Output the (x, y) coordinate of the center of the cell containing the given text.  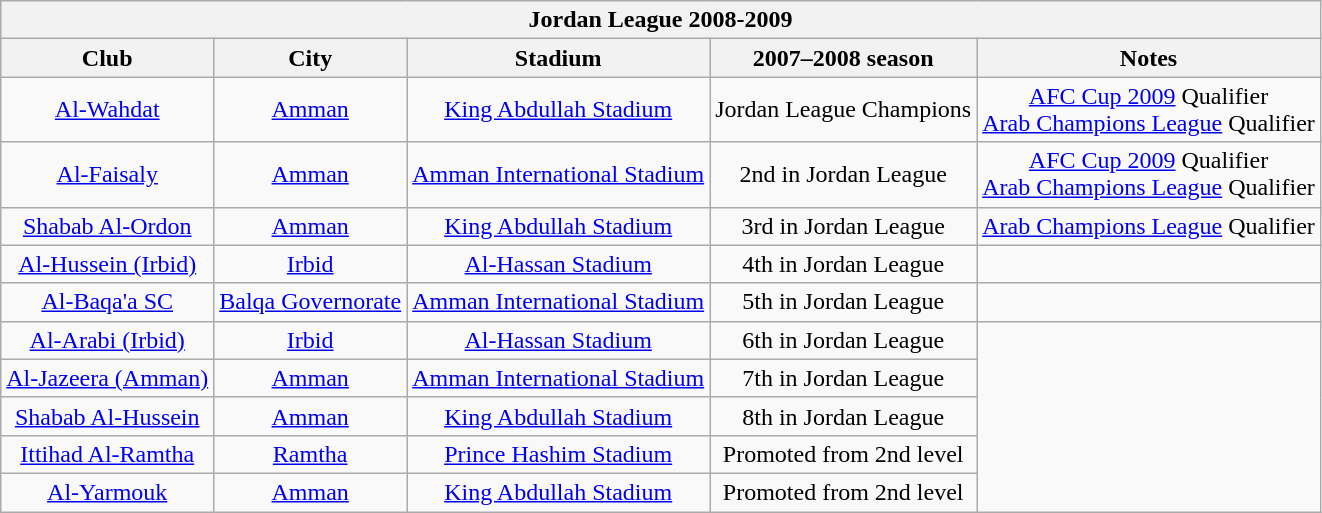
5th in Jordan League (844, 302)
Notes (1149, 58)
Ramtha (310, 454)
Jordan League Champions (844, 110)
Al-Faisaly (108, 174)
Al-Yarmouk (108, 492)
Ittihad Al-Ramtha (108, 454)
6th in Jordan League (844, 340)
8th in Jordan League (844, 416)
Al-Wahdat (108, 110)
2007–2008 season (844, 58)
City (310, 58)
Al-Hussein (Irbid) (108, 264)
Al-Arabi (Irbid) (108, 340)
Arab Champions League Qualifier (1149, 226)
Prince Hashim Stadium (558, 454)
3rd in Jordan League (844, 226)
Stadium (558, 58)
Al-Jazeera (Amman) (108, 378)
2nd in Jordan League (844, 174)
4th in Jordan League (844, 264)
Shabab Al-Ordon (108, 226)
Balqa Governorate (310, 302)
Al-Baqa'a SC (108, 302)
Shabab Al-Hussein (108, 416)
7th in Jordan League (844, 378)
Club (108, 58)
Jordan League 2008-2009 (661, 20)
